Determine the (x, y) coordinate at the center of the cell enclosing the given text.  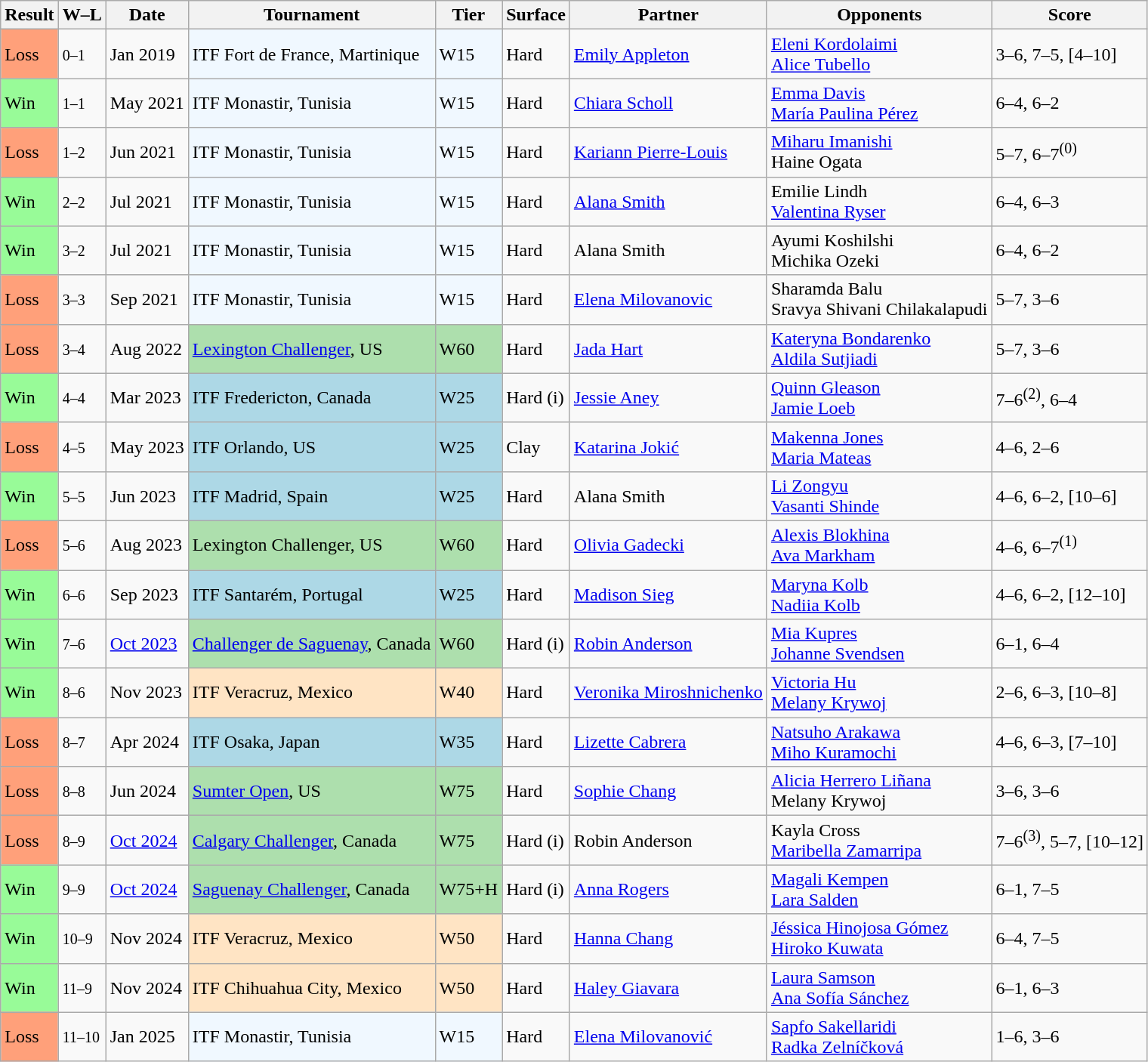
1–2 (82, 153)
ITF Fredericton, Canada (311, 397)
7–6 (82, 644)
Jun 2024 (147, 792)
4–6, 6–7(1) (1069, 545)
Score (1069, 15)
Elena Milovanović (668, 1036)
Partner (668, 15)
6–1, 7–5 (1069, 890)
3–3 (82, 299)
Veronika Miroshnichenko (668, 693)
4–4 (82, 397)
Magali Kempen Lara Salden (879, 890)
7–6(3), 5–7, [10–12] (1069, 840)
May 2021 (147, 103)
Aug 2022 (147, 349)
Clay (536, 447)
6–1, 6–3 (1069, 988)
8–9 (82, 840)
6–6 (82, 594)
Miharu Imanishi Haine Ogata (879, 153)
Hanna Chang (668, 938)
3–4 (82, 349)
2–6, 6–3, [10–8] (1069, 693)
4–6, 6–3, [7–10] (1069, 742)
6–1, 6–4 (1069, 644)
8–8 (82, 792)
4–6, 6–2, [10–6] (1069, 495)
3–6, 3–6 (1069, 792)
3–6, 7–5, [4–10] (1069, 54)
1–1 (82, 103)
Olivia Gadecki (668, 545)
Kateryna Bondarenko Aldila Sutjiadi (879, 349)
Emily Appleton (668, 54)
Maryna Kolb Nadiia Kolb (879, 594)
Jan 2025 (147, 1036)
Chiara Scholl (668, 103)
Alicia Herrero Liñana Melany Krywoj (879, 792)
Alexis Blokhina Ava Markham (879, 545)
Sharamda Balu Sravya Shivani Chilakalapudi (879, 299)
Lizette Cabrera (668, 742)
Sumter Open, US (311, 792)
Sapfo Sakellaridi Radka Zelníčková (879, 1036)
Jun 2023 (147, 495)
Laura Samson Ana Sofía Sánchez (879, 988)
4–5 (82, 447)
9–9 (82, 890)
Aug 2023 (147, 545)
Li Zongyu Vasanti Shinde (879, 495)
Mia Kupres Johanne Svendsen (879, 644)
W–L (82, 15)
ITF Fort de France, Martinique (311, 54)
Emilie Lindh Valentina Ryser (879, 201)
10–9 (82, 938)
8–6 (82, 693)
8–7 (82, 742)
Ayumi Koshilshi Michika Ozeki (879, 251)
W75+H (468, 890)
7–6(2), 6–4 (1069, 397)
6–4, 6–3 (1069, 201)
Jun 2021 (147, 153)
Haley Giavara (668, 988)
Anna Rogers (668, 890)
Emma Davis María Paulina Pérez (879, 103)
Katarina Jokić (668, 447)
W35 (468, 742)
Date (147, 15)
Challenger de Saguenay, Canada (311, 644)
ITF Madrid, Spain (311, 495)
Eleni Kordolaimi Alice Tubello (879, 54)
Jan 2019 (147, 54)
5–6 (82, 545)
1–6, 3–6 (1069, 1036)
Kariann Pierre-Louis (668, 153)
Jéssica Hinojosa Gómez Hiroko Kuwata (879, 938)
4–6, 6–2, [12–10] (1069, 594)
W40 (468, 693)
Nov 2023 (147, 693)
Saguenay Challenger, Canada (311, 890)
Kayla Cross Maribella Zamarripa (879, 840)
Sep 2021 (147, 299)
Surface (536, 15)
Victoria Hu Melany Krywoj (879, 693)
Madison Sieg (668, 594)
Makenna Jones Maria Mateas (879, 447)
ITF Santarém, Portugal (311, 594)
Opponents (879, 15)
11–10 (82, 1036)
Calgary Challenger, Canada (311, 840)
Oct 2023 (147, 644)
Jessie Aney (668, 397)
Sep 2023 (147, 594)
2–2 (82, 201)
ITF Chihuahua City, Mexico (311, 988)
May 2023 (147, 447)
Quinn Gleason Jamie Loeb (879, 397)
Elena Milovanovic (668, 299)
Jada Hart (668, 349)
5–5 (82, 495)
0–1 (82, 54)
4–6, 2–6 (1069, 447)
Apr 2024 (147, 742)
Natsuho Arakawa Miho Kuramochi (879, 742)
11–9 (82, 988)
3–2 (82, 251)
6–4, 7–5 (1069, 938)
5–7, 6–7(0) (1069, 153)
Tournament (311, 15)
ITF Osaka, Japan (311, 742)
Mar 2023 (147, 397)
Result (29, 15)
ITF Orlando, US (311, 447)
Sophie Chang (668, 792)
Tier (468, 15)
